Determine the (x, y) coordinate at the center of the cell enclosing the given text.  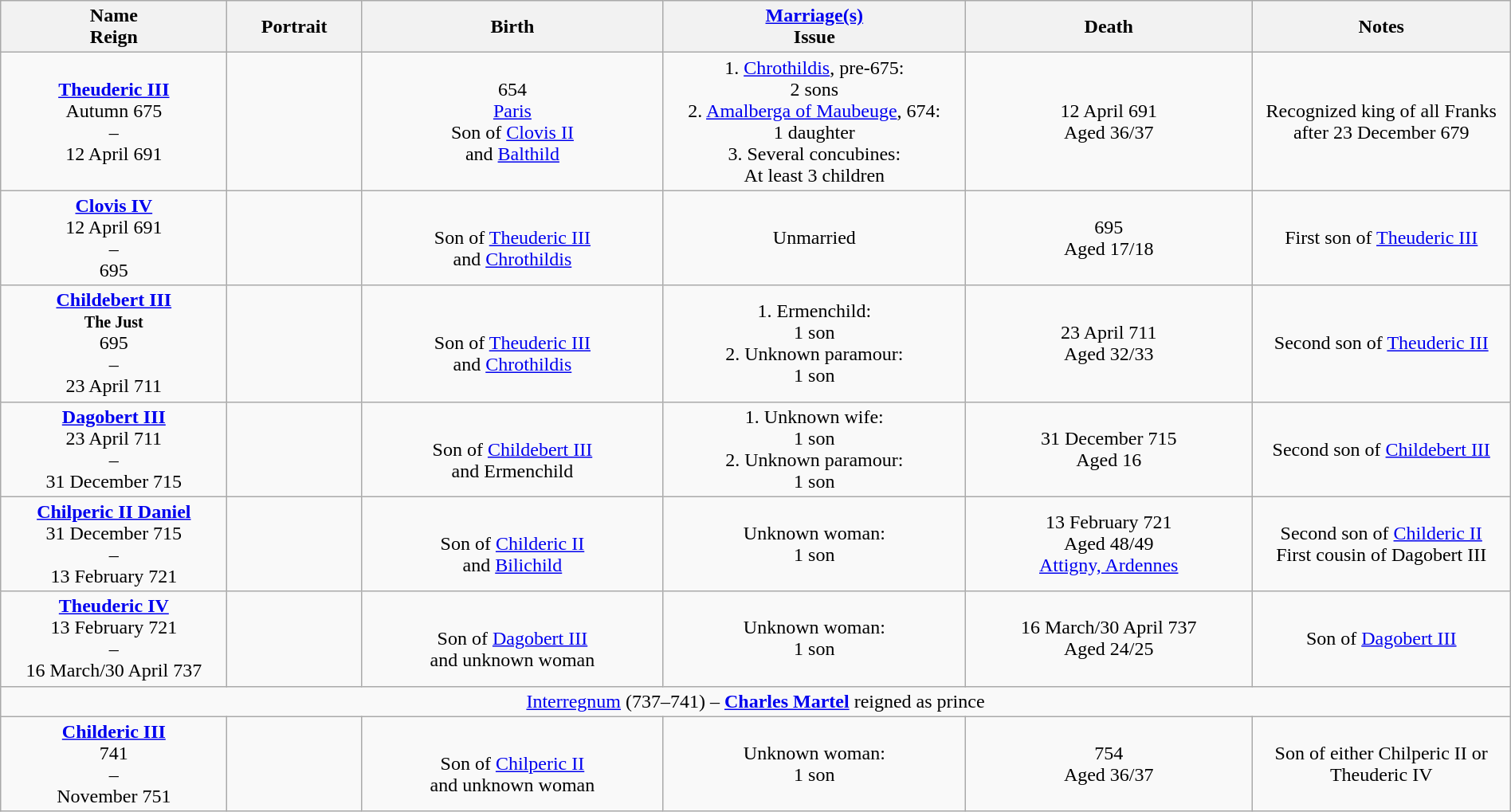
Interregnum (737–741) – Charles Martel reigned as prince (755, 701)
First son of Theuderic III (1381, 237)
Son of Childebert IIIand Ermenchild (512, 449)
754Aged 36/37 (1109, 763)
16 March/30 April 737Aged 24/25 (1109, 639)
12 April 691Aged 36/37 (1109, 121)
Chilperic II Daniel31 December 715–13 February 721 (114, 543)
Marriage(s)Issue (814, 27)
Theuderic IIIAutumn 675–12 April 691 (114, 121)
23 April 711Aged 32/33 (1109, 343)
NameReign (114, 27)
1. Ermenchild:1 son2. Unknown paramour:1 son (814, 343)
695Aged 17/18 (1109, 237)
Second son of Theuderic III (1381, 343)
1. Unknown wife:1 son2. Unknown paramour:1 son (814, 449)
Unmarried (814, 237)
Son of Chilperic IIand unknown woman (512, 763)
Dagobert III23 April 711–31 December 715 (114, 449)
Birth (512, 27)
Childeric III741–November 751 (114, 763)
Theuderic IV13 February 721–16 March/30 April 737 (114, 639)
Son of Dagobert IIIand unknown woman (512, 639)
Portrait (295, 27)
Second son of Childebert III (1381, 449)
Son of Childeric IIand Bilichild (512, 543)
Son of either Chilperic II or Theuderic IV (1381, 763)
Childebert IIIThe Just695–23 April 711 (114, 343)
Notes (1381, 27)
Death (1109, 27)
Second son of Childeric IIFirst cousin of Dagobert III (1381, 543)
31 December 715Aged 16 (1109, 449)
13 February 721Aged 48/49Attigny, Ardennes (1109, 543)
Son of Dagobert III (1381, 639)
Clovis IV12 April 691–695 (114, 237)
1. Chrothildis, pre-675:2 sons2. Amalberga of Maubeuge, 674:1 daughter3. Several concubines:At least 3 children (814, 121)
654ParisSon of Clovis IIand Balthild (512, 121)
Recognized king of all Franks after 23 December 679 (1381, 121)
